Return the (x, y) coordinate for the center point of the cell that contains the specified text.  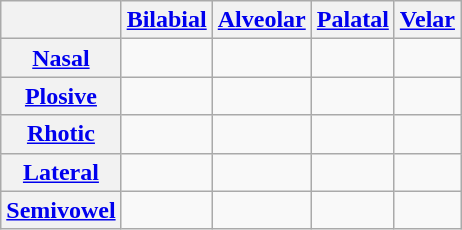
Velar (427, 20)
Plosive (61, 96)
Rhotic (61, 134)
Lateral (61, 172)
Semivowel (61, 210)
Nasal (61, 58)
Bilabial (166, 20)
Palatal (352, 20)
Alveolar (262, 20)
